Identify which cell holds the provided text, then report its [x, y] central coordinate. 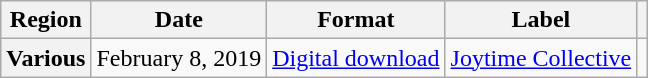
February 8, 2019 [179, 58]
Region [46, 20]
Digital download [356, 58]
Label [541, 20]
Format [356, 20]
Various [46, 58]
Joytime Collective [541, 58]
Date [179, 20]
